Find where the given text appears and provide that cell's center as (x, y) coordinate. 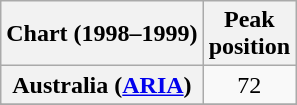
72 (249, 85)
Australia (ARIA) (102, 85)
Peakposition (249, 34)
Chart (1998–1999) (102, 34)
